Identify which cell holds the provided text, then report its (X, Y) central coordinate. 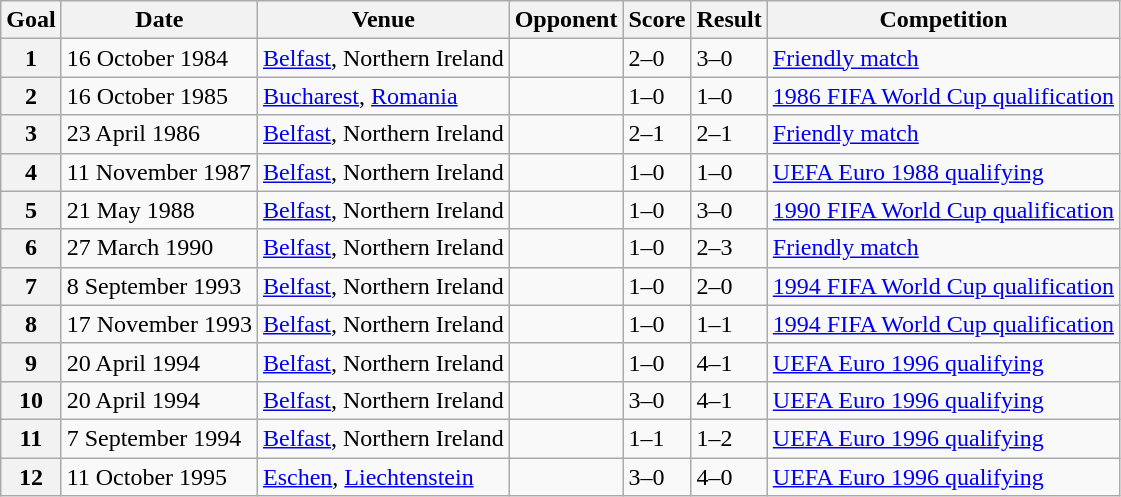
Opponent (566, 20)
Eschen, Liechtenstein (384, 477)
8 September 1993 (159, 286)
23 April 1986 (159, 134)
4–0 (729, 477)
7 September 1994 (159, 438)
1 (31, 58)
2 (31, 96)
12 (31, 477)
Goal (31, 20)
4 (31, 172)
UEFA Euro 1988 qualifying (943, 172)
16 October 1985 (159, 96)
3 (31, 134)
7 (31, 286)
8 (31, 324)
16 October 1984 (159, 58)
Competition (943, 20)
11 (31, 438)
9 (31, 362)
21 May 1988 (159, 210)
6 (31, 248)
Venue (384, 20)
Score (657, 20)
10 (31, 400)
2–3 (729, 248)
17 November 1993 (159, 324)
1986 FIFA World Cup qualification (943, 96)
27 March 1990 (159, 248)
Result (729, 20)
5 (31, 210)
1990 FIFA World Cup qualification (943, 210)
Date (159, 20)
Bucharest, Romania (384, 96)
1–2 (729, 438)
11 October 1995 (159, 477)
11 November 1987 (159, 172)
